Locate the cell with the specified text and output its [x, y] center coordinate. 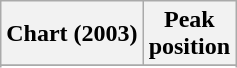
Peak position [189, 34]
Chart (2003) [72, 34]
